Detect which cell encompasses the target text, then output its [X, Y] center coordinate. 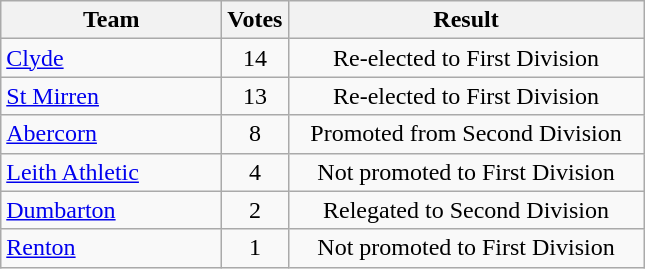
1 [255, 248]
Renton [112, 248]
14 [255, 58]
Votes [255, 20]
Result [466, 20]
13 [255, 96]
Promoted from Second Division [466, 134]
Dumbarton [112, 210]
Leith Athletic [112, 172]
Abercorn [112, 134]
2 [255, 210]
St Mirren [112, 96]
8 [255, 134]
Clyde [112, 58]
Team [112, 20]
4 [255, 172]
Relegated to Second Division [466, 210]
